Return [x, y] of the center of cell containing provided text 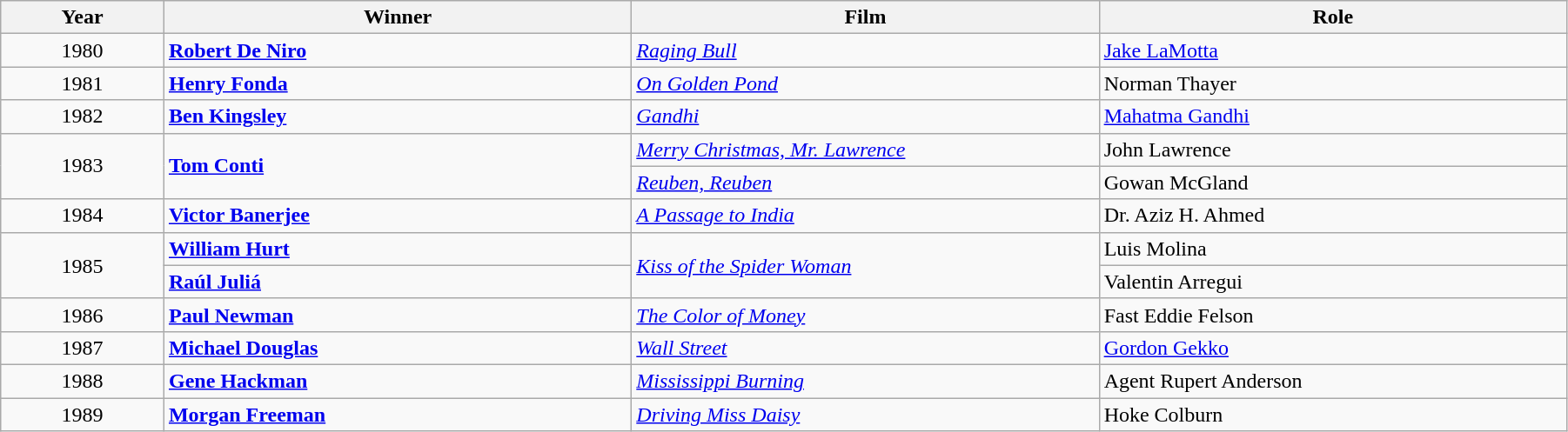
Mississippi Burning [865, 381]
Victor Banerjee [397, 216]
Fast Eddie Felson [1333, 315]
William Hurt [397, 249]
Dr. Aziz H. Ahmed [1333, 216]
Agent Rupert Anderson [1333, 381]
1987 [83, 348]
1980 [83, 50]
Morgan Freeman [397, 415]
Raging Bull [865, 50]
Tom Conti [397, 166]
1982 [83, 116]
Luis Molina [1333, 249]
Hoke Colburn [1333, 415]
Henry Fonda [397, 83]
On Golden Pond [865, 83]
Merry Christmas, Mr. Lawrence [865, 150]
Year [83, 17]
Jake LaMotta [1333, 50]
Role [1333, 17]
1981 [83, 83]
1983 [83, 166]
1988 [83, 381]
Gordon Gekko [1333, 348]
1986 [83, 315]
Gene Hackman [397, 381]
Film [865, 17]
The Color of Money [865, 315]
Raúl Juliá [397, 282]
Robert De Niro [397, 50]
Michael Douglas [397, 348]
Norman Thayer [1333, 83]
Paul Newman [397, 315]
1985 [83, 265]
John Lawrence [1333, 150]
Ben Kingsley [397, 116]
Kiss of the Spider Woman [865, 265]
Gowan McGland [1333, 183]
Winner [397, 17]
A Passage to India [865, 216]
Driving Miss Daisy [865, 415]
Gandhi [865, 116]
1984 [83, 216]
1989 [83, 415]
Reuben, Reuben [865, 183]
Valentin Arregui [1333, 282]
Wall Street [865, 348]
Mahatma Gandhi [1333, 116]
